Output the [x, y] coordinate of the center of the cell containing the given text.  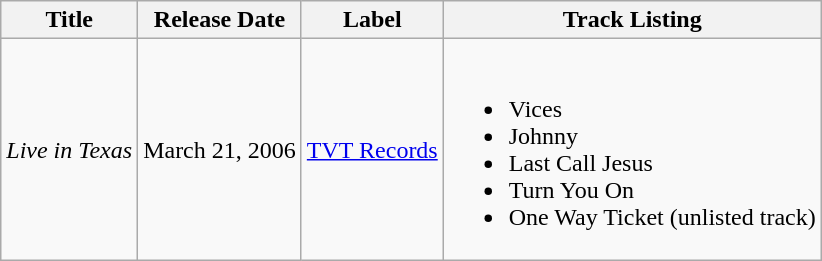
Release Date [220, 20]
March 21, 2006 [220, 150]
Label [372, 20]
TVT Records [372, 150]
VicesJohnnyLast Call JesusTurn You OnOne Way Ticket (unlisted track) [632, 150]
Live in Texas [70, 150]
Title [70, 20]
Track Listing [632, 20]
